Capture the cell that displays the provided text and extract its (X, Y) central coordinate. 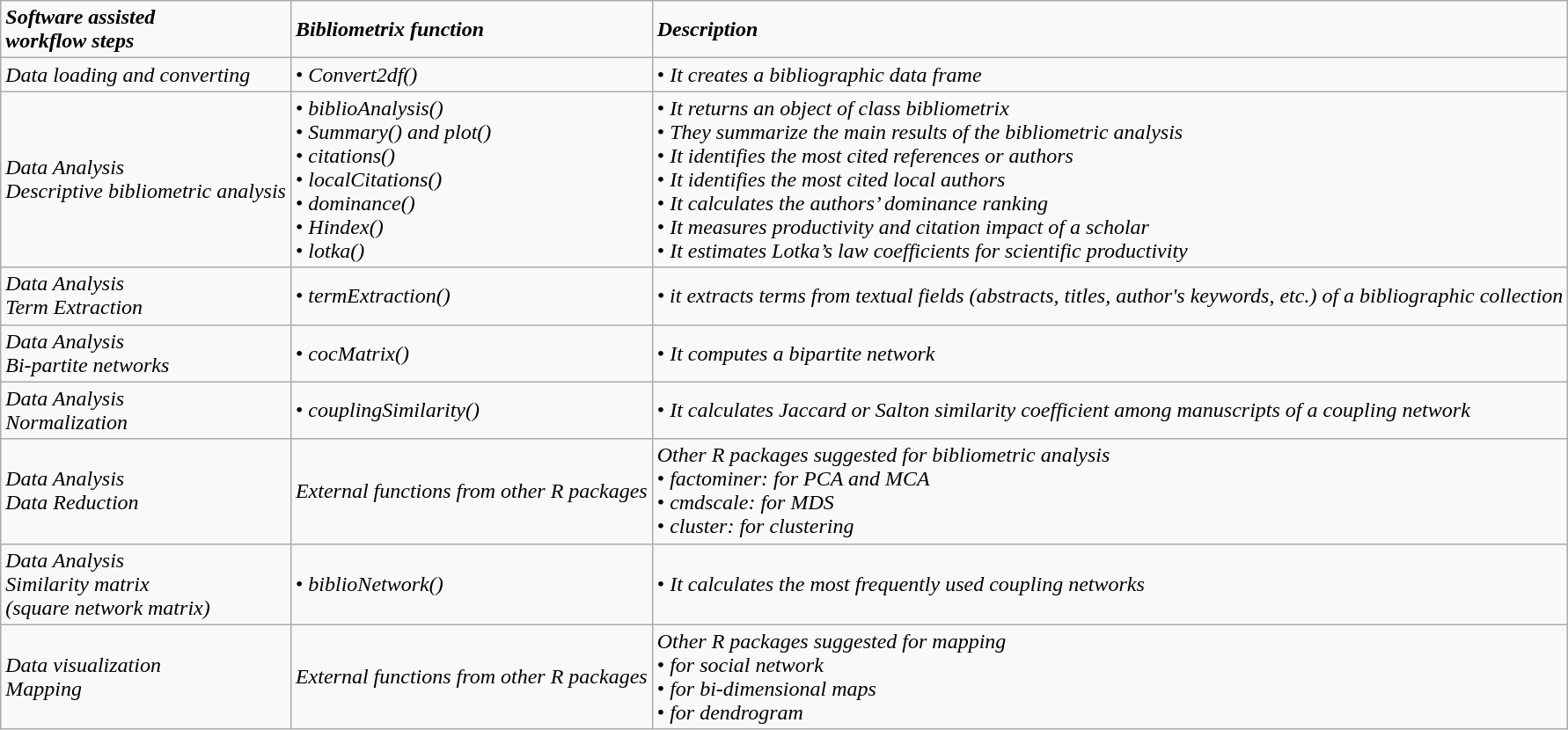
Other R packages suggested for bibliometric analysis• factominer: for PCA and MCA• cmdscale: for MDS• cluster: for clustering (1110, 491)
Other R packages suggested for mapping• for social network• for bi-dimensional maps• for dendrogram (1110, 677)
• Convert2df() (472, 75)
Data loading and converting (146, 75)
• It computes a bipartite network (1110, 354)
Data visualizationMapping (146, 677)
Data AnalysisTerm Extraction (146, 296)
Data AnalysisSimilarity matrix(square network matrix) (146, 584)
Data AnalysisNormalization (146, 410)
Data AnalysisDescriptive bibliometric analysis (146, 179)
• It creates a bibliographic data frame (1110, 75)
Software assistedworkflow steps (146, 30)
• cocMatrix() (472, 354)
• biblioNetwork() (472, 584)
• termExtraction() (472, 296)
• it extracts terms from textual fields (abstracts, titles, author's keywords, etc.) of a bibliographic collection (1110, 296)
• biblioAnalysis()• Summary() and plot()• citations()• localCitations()• dominance()• Hindex()• lotka() (472, 179)
Bibliometrix function (472, 30)
Data AnalysisData Reduction (146, 491)
• It calculates Jaccard or Salton similarity coefficient among manuscripts of a coupling network (1110, 410)
• couplingSimilarity() (472, 410)
Description (1110, 30)
Data AnalysisBi-partite networks (146, 354)
• It calculates the most frequently used coupling networks (1110, 584)
